Extract the [X, Y] coordinate from the center of the cell holding the provided text.  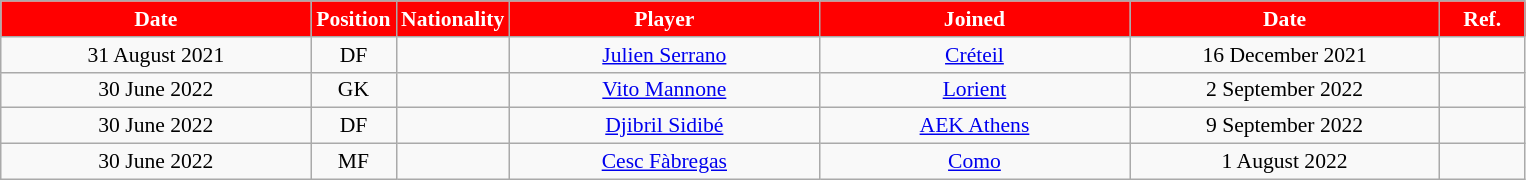
AEK Athens [974, 126]
Como [974, 162]
Lorient [974, 90]
1 August 2022 [1285, 162]
Djibril Sidibé [664, 126]
Cesc Fàbregas [664, 162]
Ref. [1482, 19]
Nationality [452, 19]
Player [664, 19]
MF [354, 162]
16 December 2021 [1285, 55]
Position [354, 19]
Joined [974, 19]
Créteil [974, 55]
9 September 2022 [1285, 126]
GK [354, 90]
2 September 2022 [1285, 90]
Julien Serrano [664, 55]
Vito Mannone [664, 90]
31 August 2021 [156, 55]
